Identify which cell holds the provided text, then report its [X, Y] central coordinate. 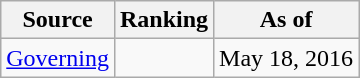
Ranking [164, 20]
Source [58, 20]
Governing [58, 58]
As of [286, 20]
May 18, 2016 [286, 58]
